Return the (X, Y) coordinate for the center point of the cell that contains the specified text.  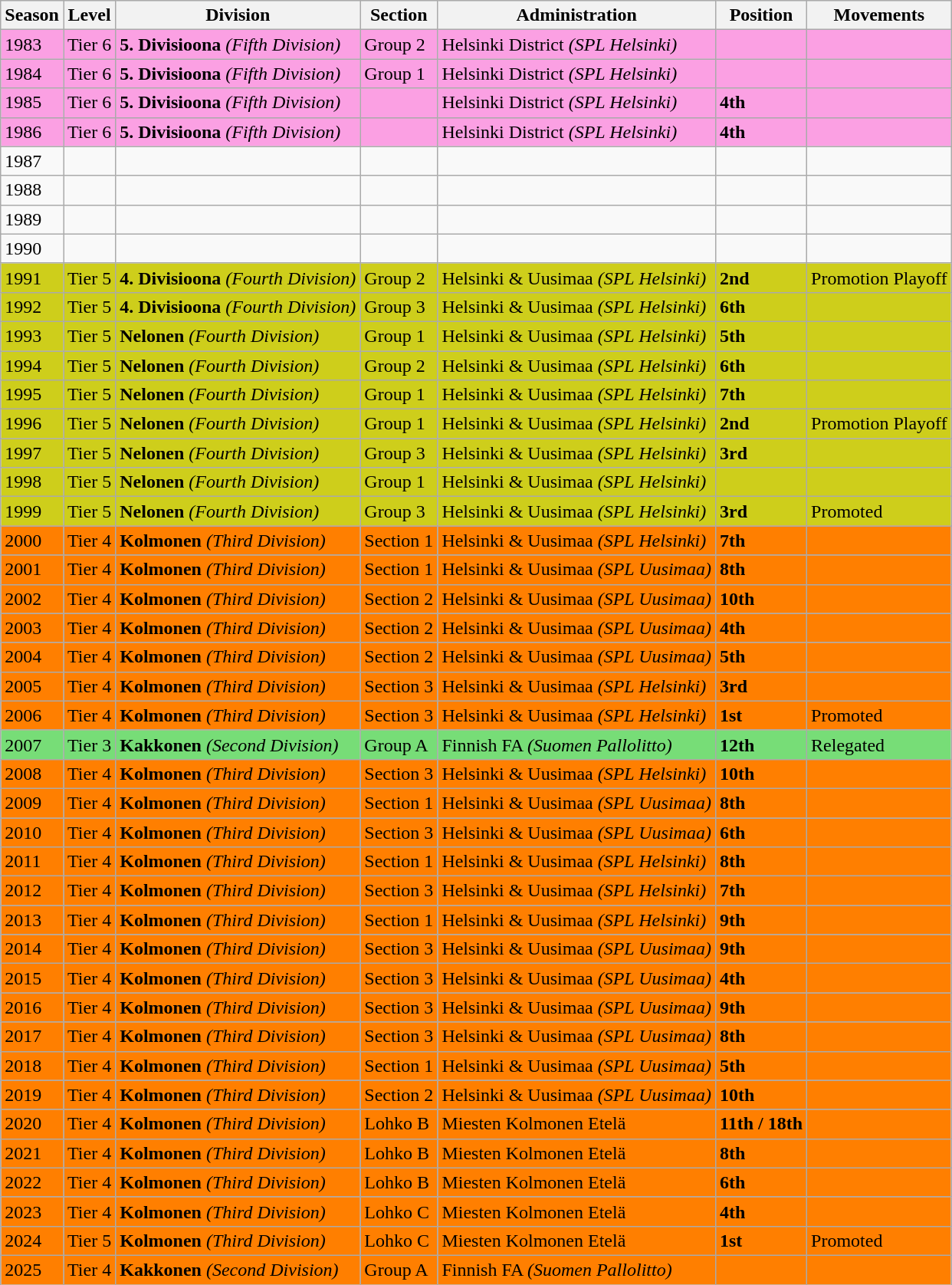
2008 (32, 774)
1998 (32, 482)
2016 (32, 1007)
1995 (32, 395)
1988 (32, 190)
Movements (880, 15)
2012 (32, 891)
1983 (32, 44)
1999 (32, 511)
2002 (32, 599)
2005 (32, 686)
1992 (32, 307)
2004 (32, 657)
Administration (576, 15)
1985 (32, 103)
Level (89, 15)
Relegated (880, 744)
2003 (32, 628)
1987 (32, 161)
2013 (32, 920)
1994 (32, 366)
2009 (32, 803)
2006 (32, 715)
2018 (32, 1066)
1989 (32, 219)
2014 (32, 949)
2023 (32, 1211)
12th (760, 744)
2007 (32, 744)
Season (32, 15)
2015 (32, 978)
2000 (32, 541)
2021 (32, 1153)
Section (399, 15)
1986 (32, 132)
1997 (32, 453)
2025 (32, 1270)
2024 (32, 1241)
2011 (32, 862)
2022 (32, 1182)
2001 (32, 570)
1990 (32, 248)
1996 (32, 424)
Tier 3 (89, 744)
1984 (32, 74)
Position (760, 15)
2010 (32, 832)
2019 (32, 1095)
2020 (32, 1124)
1991 (32, 278)
Division (238, 15)
1993 (32, 336)
11th / 18th (760, 1124)
2017 (32, 1037)
